For the text-containing cell, return its midpoint in (X, Y) coordinate format. 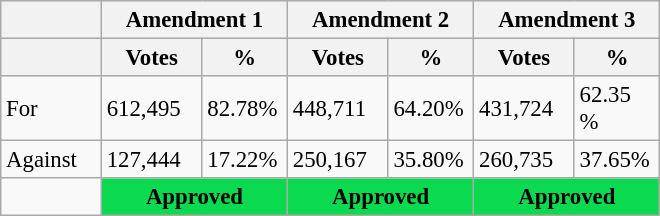
612,495 (152, 108)
431,724 (524, 108)
82.78% (245, 108)
37.65% (617, 160)
Against (52, 160)
35.80% (431, 160)
For (52, 108)
Amendment 3 (567, 20)
64.20% (431, 108)
250,167 (338, 160)
62.35 % (617, 108)
127,444 (152, 160)
448,711 (338, 108)
260,735 (524, 160)
17.22% (245, 160)
Amendment 2 (381, 20)
Amendment 1 (194, 20)
